Find where the given text appears and provide that cell's center as (x, y) coordinate. 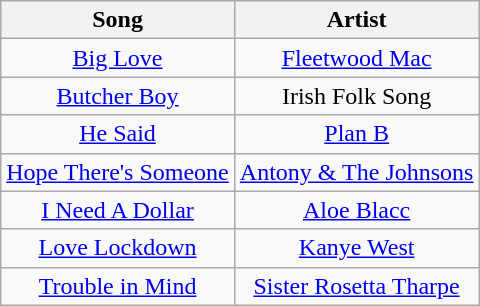
Artist (356, 20)
Hope There's Someone (118, 172)
Song (118, 20)
Butcher Boy (118, 96)
Kanye West (356, 248)
Plan B (356, 134)
I Need A Dollar (118, 210)
Aloe Blacc (356, 210)
Love Lockdown (118, 248)
He Said (118, 134)
Fleetwood Mac (356, 58)
Trouble in Mind (118, 286)
Antony & The Johnsons (356, 172)
Irish Folk Song (356, 96)
Big Love (118, 58)
Sister Rosetta Tharpe (356, 286)
